Output the [X, Y] coordinate of the center of the cell containing the given text.  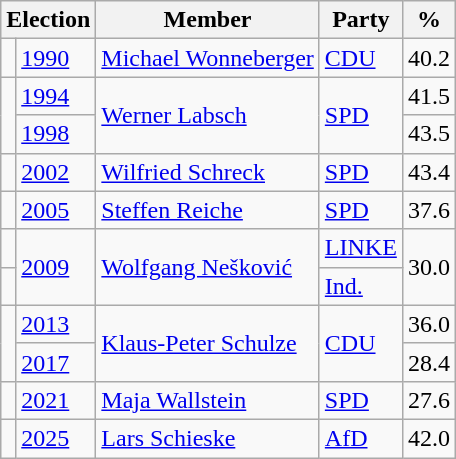
1998 [56, 134]
42.0 [428, 438]
Party [360, 20]
27.6 [428, 400]
Maja Wallstein [208, 400]
37.6 [428, 210]
30.0 [428, 267]
Lars Schieske [208, 438]
2017 [56, 362]
43.5 [428, 134]
2009 [56, 267]
36.0 [428, 324]
2005 [56, 210]
Wolfgang Nešković [208, 267]
41.5 [428, 96]
Ind. [360, 286]
% [428, 20]
Michael Wonneberger [208, 58]
2002 [56, 172]
Werner Labsch [208, 115]
43.4 [428, 172]
1994 [56, 96]
Election [48, 20]
LINKE [360, 248]
Member [208, 20]
AfD [360, 438]
Wilfried Schreck [208, 172]
Steffen Reiche [208, 210]
Klaus-Peter Schulze [208, 343]
2025 [56, 438]
40.2 [428, 58]
1990 [56, 58]
28.4 [428, 362]
2021 [56, 400]
2013 [56, 324]
